Provide the (x, y) coordinate of the cell's center where the given text is located.  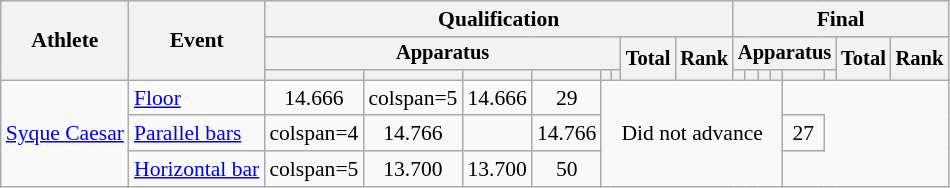
27 (804, 134)
Horizontal bar (196, 169)
colspan=4 (314, 134)
29 (566, 98)
Event (196, 40)
Final (840, 19)
Did not advance (692, 134)
50 (566, 169)
Qualification (498, 19)
Syque Caesar (65, 134)
Floor (196, 98)
Athlete (65, 40)
Parallel bars (196, 134)
